Detect which cell encompasses the target text, then output its (X, Y) center coordinate. 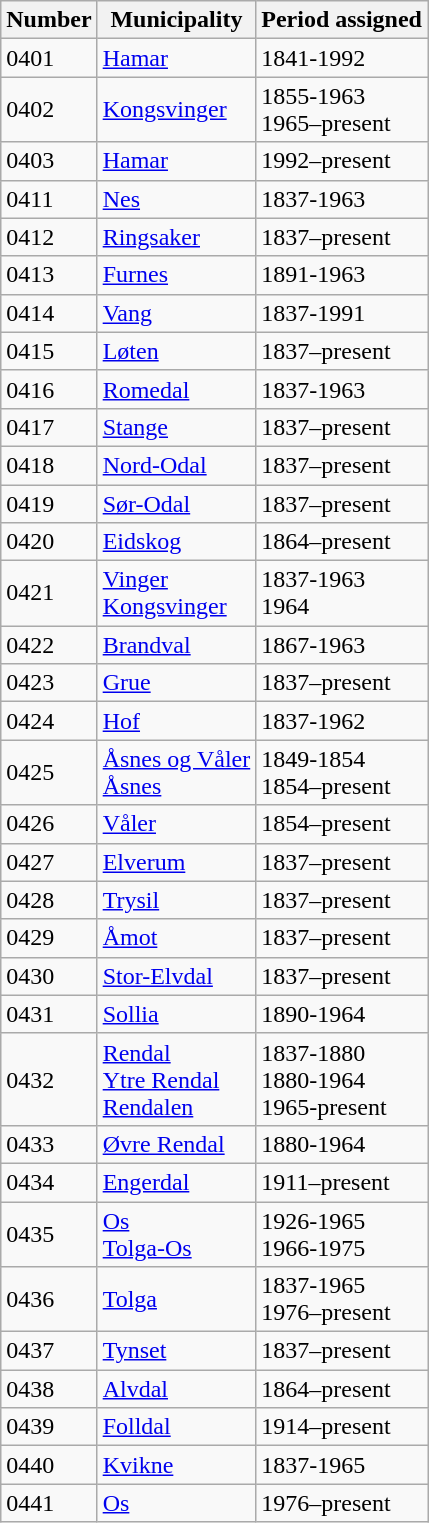
Furnes (176, 275)
1837-1991 (342, 313)
0433 (49, 1144)
0423 (49, 683)
1992–present (342, 161)
1926-19651966-1975 (342, 1234)
0428 (49, 900)
0434 (49, 1182)
Folldal (176, 1427)
1849-18541854–present (342, 772)
Tynset (176, 1351)
Period assigned (342, 20)
0432 (49, 1079)
1837-18801880-19641965-present (342, 1079)
Sør-Odal (176, 503)
Vang (176, 313)
1891-1963 (342, 275)
Kongsvinger (176, 110)
Hof (176, 721)
0440 (49, 1465)
Alvdal (176, 1389)
Municipality (176, 20)
0415 (49, 351)
1867-1963 (342, 645)
Elverum (176, 862)
0441 (49, 1503)
1837-19631964 (342, 594)
0416 (49, 389)
0430 (49, 976)
0417 (49, 427)
0414 (49, 313)
Os (176, 1503)
Number (49, 20)
0421 (49, 594)
1855-19631965–present (342, 110)
0412 (49, 237)
0438 (49, 1389)
0429 (49, 938)
Trysil (176, 900)
Romedal (176, 389)
Åsnes og VålerÅsnes (176, 772)
0425 (49, 772)
Nes (176, 199)
Åmot (176, 938)
0422 (49, 645)
Brandval (176, 645)
0413 (49, 275)
Ringsaker (176, 237)
Løten (176, 351)
Sollia (176, 1014)
0401 (49, 58)
1976–present (342, 1503)
0426 (49, 824)
0419 (49, 503)
1841-1992 (342, 58)
Øvre Rendal (176, 1144)
1880-1964 (342, 1144)
RendalYtre RendalRendalen (176, 1079)
0411 (49, 199)
0436 (49, 1300)
Stange (176, 427)
Grue (176, 683)
1890-1964 (342, 1014)
0427 (49, 862)
Stor-Elvdal (176, 976)
Våler (176, 824)
Tolga (176, 1300)
0418 (49, 465)
0424 (49, 721)
1911–present (342, 1182)
VingerKongsvinger (176, 594)
1854–present (342, 824)
0439 (49, 1427)
Kvikne (176, 1465)
OsTolga-Os (176, 1234)
0402 (49, 110)
Nord-Odal (176, 465)
1837-19651976–present (342, 1300)
0431 (49, 1014)
Eidskog (176, 542)
0437 (49, 1351)
0435 (49, 1234)
1837-1965 (342, 1465)
0403 (49, 161)
1837-1962 (342, 721)
0420 (49, 542)
Engerdal (176, 1182)
1914–present (342, 1427)
